Find where the given text appears and provide that cell's center as (X, Y) coordinate. 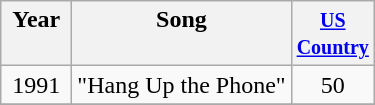
US Country (332, 34)
50 (332, 85)
Year (36, 34)
1991 (36, 85)
"Hang Up the Phone" (182, 85)
Song (182, 34)
